Scan for the cell matching the given text and deliver its [x, y] coordinate at center. 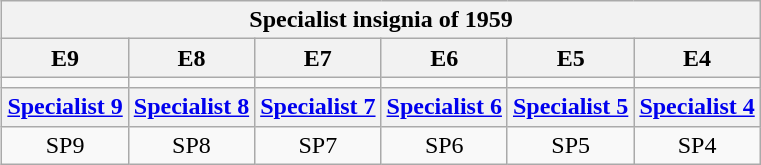
E5 [570, 58]
E6 [444, 58]
SP9 [65, 145]
Specialist 4 [697, 107]
SP4 [697, 145]
Specialist 8 [191, 107]
SP8 [191, 145]
Specialist 7 [318, 107]
SP6 [444, 145]
E9 [65, 58]
E8 [191, 58]
E4 [697, 58]
SP7 [318, 145]
Specialist 5 [570, 107]
Specialist insignia of 1959 [381, 20]
E7 [318, 58]
Specialist 6 [444, 107]
Specialist 9 [65, 107]
SP5 [570, 145]
